Locate the cell with the specified text and output its (X, Y) center coordinate. 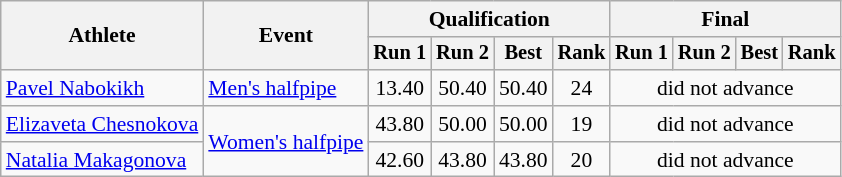
Athlete (102, 36)
Final (725, 19)
Elizaveta Chesnokova (102, 124)
43.80 (400, 124)
Pavel Nabokikh (102, 88)
24 (582, 88)
19 (582, 124)
Qualification (489, 19)
Event (286, 36)
Men's halfpipe (286, 88)
13.40 (400, 88)
Women's halfpipe (286, 142)
